Identify which cell holds the provided text, then report its (x, y) central coordinate. 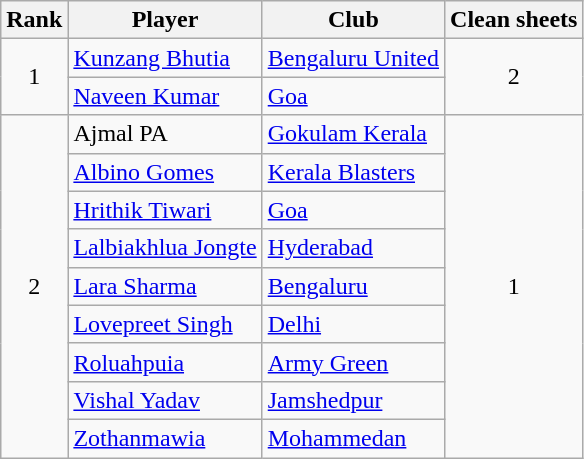
Zothanmawia (165, 438)
Mohammedan (353, 438)
Clean sheets (514, 20)
Player (165, 20)
Gokulam Kerala (353, 134)
Hrithik Tiwari (165, 210)
Ajmal PA (165, 134)
Bengaluru United (353, 58)
Rank (34, 20)
Club (353, 20)
Lalbiakhlua Jongte (165, 248)
Lovepreet Singh (165, 324)
Lara Sharma (165, 286)
Bengaluru (353, 286)
Kerala Blasters (353, 172)
Delhi (353, 324)
Kunzang Bhutia (165, 58)
Albino Gomes (165, 172)
Hyderabad (353, 248)
Naveen Kumar (165, 96)
Army Green (353, 362)
Jamshedpur (353, 400)
Roluahpuia (165, 362)
Vishal Yadav (165, 400)
